Extract the (x, y) coordinate from the center of the cell holding the provided text.  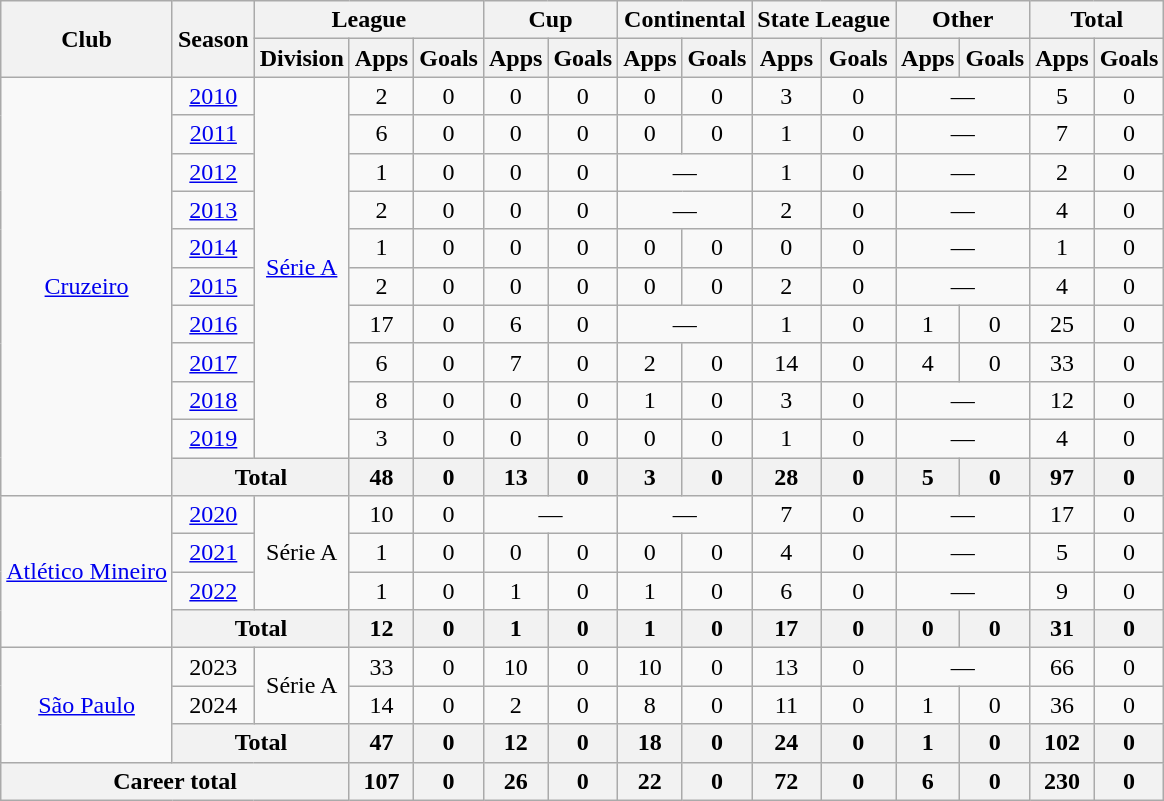
26 (515, 781)
2021 (213, 553)
2023 (213, 667)
97 (1062, 477)
31 (1062, 629)
36 (1062, 705)
League (368, 20)
28 (786, 477)
2011 (213, 134)
2010 (213, 96)
102 (1062, 743)
2020 (213, 515)
2017 (213, 362)
Cruzeiro (87, 286)
Career total (176, 781)
2012 (213, 172)
Cup (550, 20)
24 (786, 743)
25 (1062, 324)
72 (786, 781)
Continental (685, 20)
São Paulo (87, 705)
48 (381, 477)
11 (786, 705)
47 (381, 743)
2022 (213, 591)
2015 (213, 286)
2014 (213, 248)
2018 (213, 400)
2019 (213, 438)
Other (963, 20)
Club (87, 39)
107 (381, 781)
Atlético Mineiro (87, 572)
22 (650, 781)
2016 (213, 324)
9 (1062, 591)
Division (302, 58)
State League (824, 20)
2024 (213, 705)
Season (213, 39)
230 (1062, 781)
18 (650, 743)
2013 (213, 210)
66 (1062, 667)
